Identify which cell holds the provided text, then report its (x, y) central coordinate. 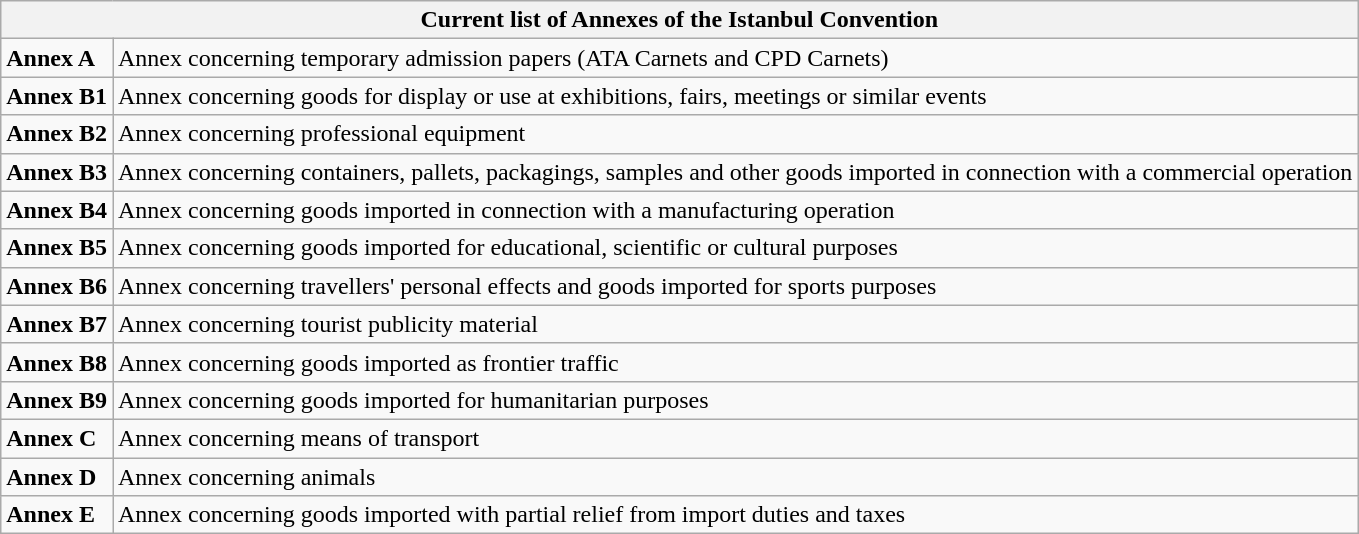
Annex concerning goods imported with partial relief from import duties and taxes (734, 515)
Annex concerning animals (734, 477)
Annex B5 (57, 248)
Annex concerning means of transport (734, 438)
Annex B4 (57, 210)
Annex concerning professional equipment (734, 134)
Annex B7 (57, 324)
Annex concerning goods imported for educational, scientific or cultural purposes (734, 248)
Annex B3 (57, 172)
Annex B9 (57, 400)
Annex concerning goods imported for humanitarian purposes (734, 400)
Annex A (57, 58)
Annex concerning goods imported as frontier traffic (734, 362)
Current list of Annexes of the Istanbul Convention (680, 20)
Annex B1 (57, 96)
Annex D (57, 477)
Annex concerning goods imported in connection with a manufacturing operation (734, 210)
Annex B2 (57, 134)
Annex B6 (57, 286)
Annex concerning temporary admission papers (ATA Carnets and CPD Carnets) (734, 58)
Annex E (57, 515)
Annex concerning containers, pallets, packagings, samples and other goods imported in connection with a commercial operation (734, 172)
Annex concerning goods for display or use at exhibitions, fairs, meetings or similar events (734, 96)
Annex B8 (57, 362)
Annex concerning travellers' personal effects and goods imported for sports purposes (734, 286)
Annex concerning tourist publicity material (734, 324)
Annex C (57, 438)
